Pinpoint the cell where the given text exists, returning its [x, y] midpoint coordinate. 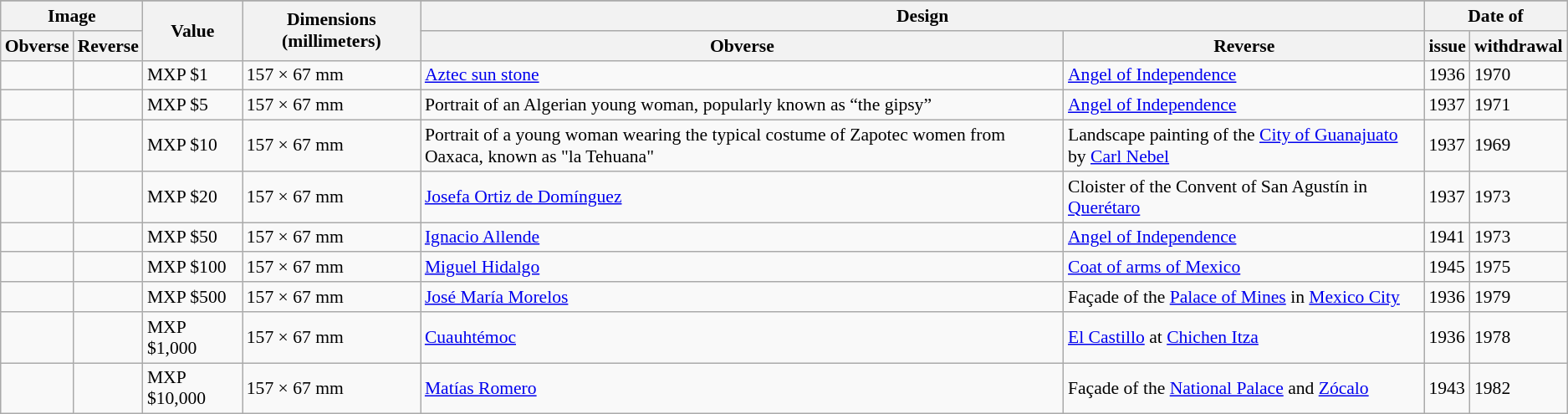
MXP $20 [192, 197]
Design [923, 16]
Value [192, 30]
MXP $10,000 [192, 388]
Cuauhtémoc [743, 338]
1970 [1519, 75]
1975 [1519, 268]
issue [1447, 46]
Portrait of an Algerian young woman, popularly known as “the gipsy” [743, 105]
Date of [1495, 16]
1941 [1447, 238]
1979 [1519, 297]
1969 [1519, 146]
MXP $10 [192, 146]
MXP $500 [192, 297]
Landscape painting of the City of Guanajuato by Carl Nebel [1244, 146]
MXP $50 [192, 238]
1982 [1519, 388]
1971 [1519, 105]
MXP $1,000 [192, 338]
Cloister of the Convent of San Agustín in Querétaro [1244, 197]
El Castillo at Chichen Itza [1244, 338]
1945 [1447, 268]
Façade of the Palace of Mines in Mexico City [1244, 297]
MXP $5 [192, 105]
Matías Romero [743, 388]
Façade of the National Palace and Zócalo [1244, 388]
José María Morelos [743, 297]
Miguel Hidalgo [743, 268]
Aztec sun stone [743, 75]
MXP $1 [192, 75]
withdrawal [1519, 46]
Portrait of a young woman wearing the typical costume of Zapotec women from Oaxaca, known as "la Tehuana" [743, 146]
Ignacio Allende [743, 238]
1943 [1447, 388]
Dimensions (millimeters) [331, 30]
Josefa Ortiz de Domínguez [743, 197]
1978 [1519, 338]
MXP $100 [192, 268]
Image [72, 16]
Coat of arms of Mexico [1244, 268]
